Extract the [X, Y] coordinate from the center of the cell holding the provided text.  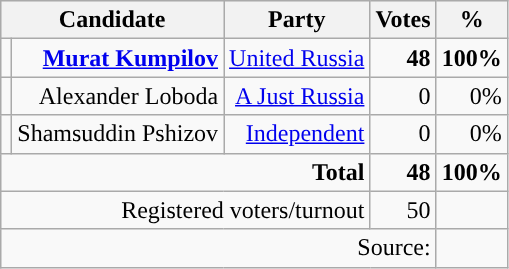
Party [297, 20]
Candidate [112, 20]
Source: [218, 248]
Total [186, 172]
Votes [403, 20]
Independent [297, 134]
A Just Russia [297, 96]
Shamsuddin Pshizov [118, 134]
Registered voters/turnout [186, 210]
50 [403, 210]
Alexander Loboda [118, 96]
% [472, 20]
Murat Kumpilov [118, 58]
United Russia [297, 58]
